Find where the given text appears and provide that cell's center as [x, y] coordinate. 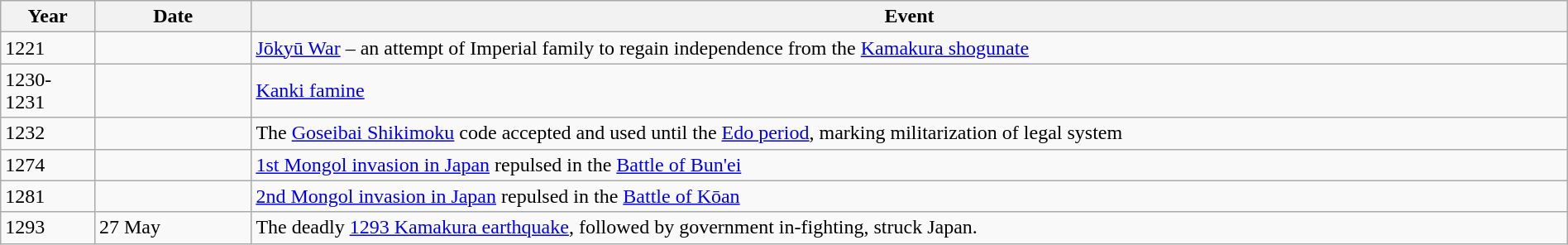
1232 [48, 133]
1274 [48, 165]
27 May [172, 228]
1st Mongol invasion in Japan repulsed in the Battle of Bun'ei [910, 165]
2nd Mongol invasion in Japan repulsed in the Battle of Kōan [910, 196]
Jōkyū War – an attempt of Imperial family to regain independence from the Kamakura shogunate [910, 48]
Year [48, 17]
The Goseibai Shikimoku code accepted and used until the Edo period, marking militarization of legal system [910, 133]
1230-1231 [48, 91]
Kanki famine [910, 91]
1281 [48, 196]
1221 [48, 48]
Date [172, 17]
Event [910, 17]
The deadly 1293 Kamakura earthquake, followed by government in-fighting, struck Japan. [910, 228]
1293 [48, 228]
